For the text-containing cell, return its midpoint in [X, Y] coordinate format. 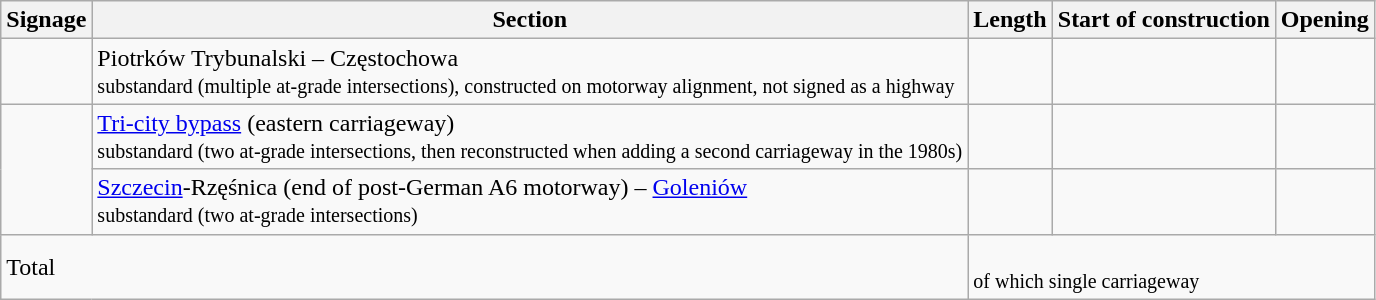
of which single carriageway [1172, 266]
Opening [1324, 20]
Section [530, 20]
Piotrków Trybunalski – Częstochowasubstandard (multiple at-grade intersections), constructed on motorway alignment, not signed as a highway [530, 72]
Length [1010, 20]
Total [484, 266]
Start of construction [1164, 20]
Szczecin-Rzęśnica (end of post-German A6 motorway) – Goleniówsubstandard (two at-grade intersections) [530, 202]
Signage [46, 20]
Tri-city bypass (eastern carriageway)substandard (two at-grade intersections, then reconstructed when adding a second carriageway in the 1980s) [530, 136]
